Detect which cell encompasses the target text, then output its (X, Y) center coordinate. 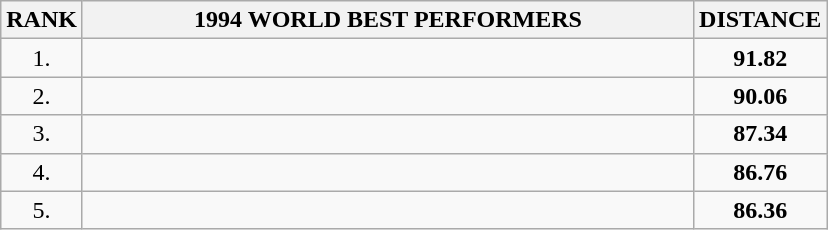
4. (42, 172)
1. (42, 58)
86.36 (760, 210)
1994 WORLD BEST PERFORMERS (388, 20)
86.76 (760, 172)
DISTANCE (760, 20)
2. (42, 96)
5. (42, 210)
91.82 (760, 58)
87.34 (760, 134)
90.06 (760, 96)
3. (42, 134)
RANK (42, 20)
